Output the (x, y) coordinate of the center of the cell containing the given text.  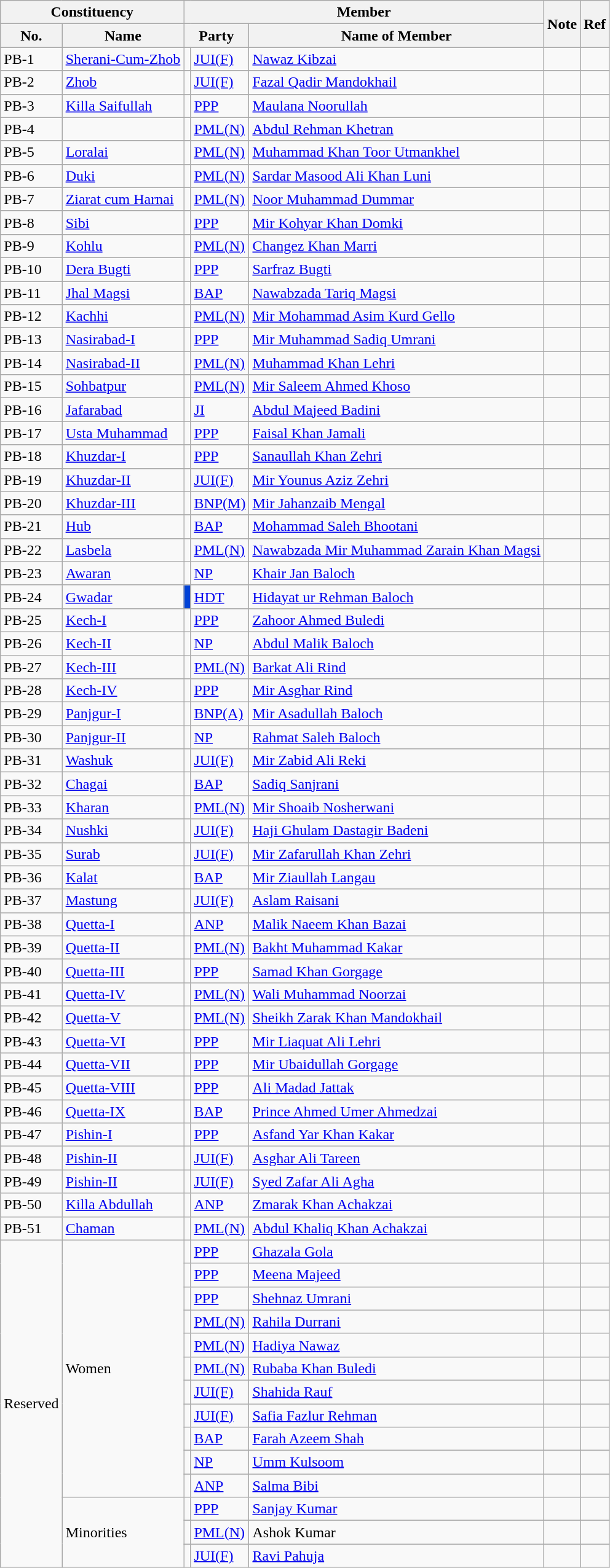
Haji Ghulam Dastagir Badeni (397, 831)
Panjgur-I (123, 714)
PB-12 (31, 316)
Sardar Masood Ali Khan Luni (397, 176)
PB-30 (31, 737)
Quetta-I (123, 924)
PB-47 (31, 1135)
Muhammad Khan Toor Utmankhel (397, 152)
PB-29 (31, 714)
Wali Muhammad Noorzai (397, 994)
Washuk (123, 761)
Safia Fazlur Rehman (397, 1415)
Nasirabad-II (123, 363)
Farah Azeem Shah (397, 1439)
PB-42 (31, 1017)
PB-40 (31, 971)
Kalat (123, 877)
Abdul Majeed Badini (397, 410)
Sherani-Cum-Zhob (123, 59)
BNP(M) (220, 503)
PB-32 (31, 784)
Shehnaz Umrani (397, 1298)
Aslam Raisani (397, 901)
Name of Member (397, 36)
Zahoor Ahmed Buledi (397, 620)
Meena Majeed (397, 1275)
Nawaz Kibzai (397, 59)
PB-36 (31, 877)
PB-21 (31, 527)
Nawabzada Mir Muhammad Zarain Khan Magsi (397, 550)
Asfand Yar Khan Kakar (397, 1135)
Zmarak Khan Achakzai (397, 1205)
Mir Shoaib Nosherwani (397, 807)
Bakht Muhammad Kakar (397, 947)
PB-49 (31, 1182)
Sadiq Sanjrani (397, 784)
Kharan (123, 807)
PB-27 (31, 667)
Dera Bugti (123, 269)
Duki (123, 176)
PB-7 (31, 199)
Samad Khan Gorgage (397, 971)
PB-48 (31, 1158)
Killa Abdullah (123, 1205)
Maulana Noorullah (397, 106)
Mohammad Saleh Bhootani (397, 527)
PB-4 (31, 129)
Reserved (31, 1403)
Ref (595, 24)
Khair Jan Baloch (397, 573)
Constituency (92, 12)
PB-46 (31, 1111)
PB-44 (31, 1065)
Quetta-III (123, 971)
Quetta-IV (123, 994)
Kohlu (123, 246)
PB-8 (31, 222)
Hidayat ur Rehman Baloch (397, 597)
Mir Kohyar Khan Domki (397, 222)
Usta Muhammad (123, 433)
PB-24 (31, 597)
Salma Bibi (397, 1486)
Sibi (123, 222)
Name (123, 36)
Women (123, 1369)
Surab (123, 854)
Quetta-V (123, 1017)
Party (216, 36)
Shahida Rauf (397, 1392)
Zhob (123, 82)
Mir Asghar Rind (397, 691)
PB-10 (31, 269)
Umm Kulsoom (397, 1462)
PB-23 (31, 573)
Chagai (123, 784)
PB-43 (31, 1041)
Rahmat Saleh Baloch (397, 737)
Sanjay Kumar (397, 1509)
HDT (220, 597)
Quetta-IX (123, 1111)
Sarfraz Bugti (397, 269)
Note (562, 24)
PB-37 (31, 901)
Mir Zafarullah Khan Zehri (397, 854)
PB-1 (31, 59)
Nasirabad-I (123, 340)
Loralai (123, 152)
Khuzdar-I (123, 457)
Quetta-II (123, 947)
Asghar Ali Tareen (397, 1158)
Rahila Durrani (397, 1322)
PB-39 (31, 947)
PB-16 (31, 410)
Nushki (123, 831)
PB-6 (31, 176)
Ashok Kumar (397, 1532)
Ravi Pahuja (397, 1556)
Gwadar (123, 597)
Lasbela (123, 550)
Mir Liaquat Ali Lehri (397, 1041)
Nawabzada Tariq Magsi (397, 293)
Prince Ahmed Umer Ahmedzai (397, 1111)
PB-33 (31, 807)
PB-50 (31, 1205)
Hadiya Nawaz (397, 1345)
PB-17 (31, 433)
Rubaba Khan Buledi (397, 1368)
Syed Zafar Ali Agha (397, 1182)
Sohbatpur (123, 386)
PB-3 (31, 106)
Muhammad Khan Lehri (397, 363)
Hub (123, 527)
PB-5 (31, 152)
Quetta-VI (123, 1041)
Sheikh Zarak Khan Mandokhail (397, 1017)
Changez Khan Marri (397, 246)
PB-19 (31, 480)
PB-25 (31, 620)
PB-45 (31, 1088)
PB-20 (31, 503)
PB-2 (31, 82)
Quetta-VIII (123, 1088)
Sanaullah Khan Zehri (397, 457)
Mir Ubaidullah Gorgage (397, 1065)
Ziarat cum Harnai (123, 199)
Killa Saifullah (123, 106)
Mastung (123, 901)
PB-14 (31, 363)
Kech-I (123, 620)
Mir Asadullah Baloch (397, 714)
PB-15 (31, 386)
Quetta-VII (123, 1065)
No. (31, 36)
PB-11 (31, 293)
Ali Madad Jattak (397, 1088)
Khuzdar-II (123, 480)
Ghazala Gola (397, 1252)
Kech-III (123, 667)
Jafarabad (123, 410)
PB-41 (31, 994)
Mir Muhammad Sadiq Umrani (397, 340)
PB-51 (31, 1228)
Mir Mohammad Asim Kurd Gello (397, 316)
Kachhi (123, 316)
Jhal Magsi (123, 293)
Abdul Malik Baloch (397, 643)
Mir Younus Aziz Zehri (397, 480)
Kech-II (123, 643)
PB-31 (31, 761)
PB-38 (31, 924)
Minorities (123, 1532)
PB-26 (31, 643)
Pishin-I (123, 1135)
Abdul Khaliq Khan Achakzai (397, 1228)
Kech-IV (123, 691)
Khuzdar-III (123, 503)
PB-13 (31, 340)
Malik Naeem Khan Bazai (397, 924)
Mir Zabid Ali Reki (397, 761)
Chaman (123, 1228)
Member (364, 12)
Fazal Qadir Mandokhail (397, 82)
PB-28 (31, 691)
Barkat Ali Rind (397, 667)
Panjgur-II (123, 737)
PB-22 (31, 550)
PB-9 (31, 246)
BNP(A) (220, 714)
Noor Muhammad Dummar (397, 199)
Mir Saleem Ahmed Khoso (397, 386)
PB-34 (31, 831)
PB-35 (31, 854)
Mir Jahanzaib Mengal (397, 503)
Faisal Khan Jamali (397, 433)
JI (220, 410)
Abdul Rehman Khetran (397, 129)
Mir Ziaullah Langau (397, 877)
PB-18 (31, 457)
Awaran (123, 573)
